Identify which cell holds the provided text, then report its (X, Y) central coordinate. 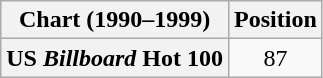
Chart (1990–1999) (115, 20)
US Billboard Hot 100 (115, 58)
Position (276, 20)
87 (276, 58)
